Determine the (X, Y) coordinate at the center of the cell enclosing the given text.  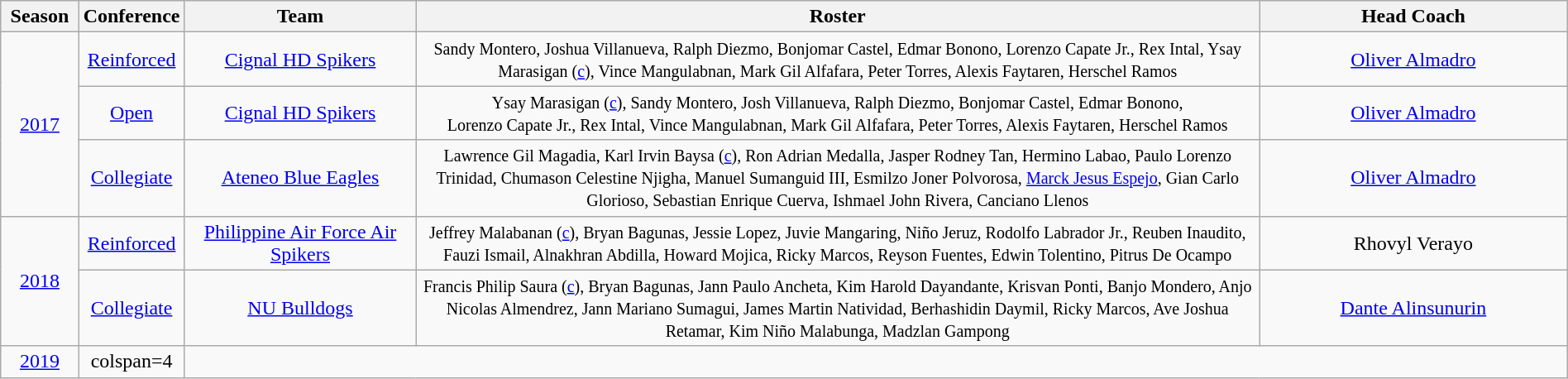
Dante Alinsunurin (1414, 308)
2019 (40, 362)
Season (40, 17)
Roster (838, 17)
Conference (131, 17)
Rhovyl Verayo (1414, 243)
colspan=4 (131, 362)
Team (300, 17)
2017 (40, 124)
2018 (40, 281)
Ateneo Blue Eagles (300, 178)
Open (131, 113)
Head Coach (1414, 17)
Philippine Air Force Air Spikers (300, 243)
NU Bulldogs (300, 308)
